Return the [x, y] coordinate for the center point of the cell that contains the specified text.  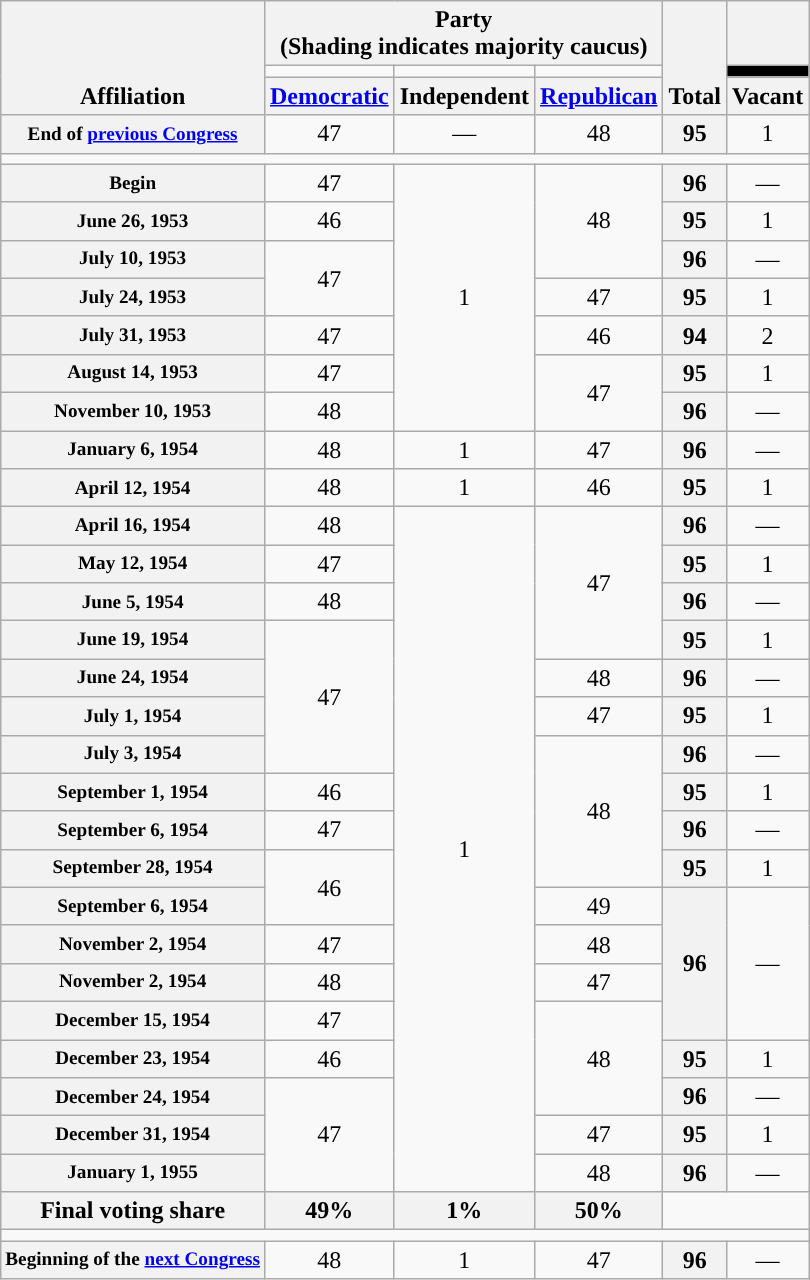
January 1, 1955 [133, 1173]
August 14, 1953 [133, 373]
December 24, 1954 [133, 1097]
July 10, 1953 [133, 259]
June 19, 1954 [133, 640]
June 26, 1953 [133, 221]
July 1, 1954 [133, 716]
May 12, 1954 [133, 564]
Begin [133, 183]
December 23, 1954 [133, 1059]
50% [599, 1211]
49% [329, 1211]
2 [768, 335]
June 24, 1954 [133, 678]
December 15, 1954 [133, 1020]
Affiliation [133, 58]
1% [464, 1211]
Democratic [329, 96]
July 31, 1953 [133, 335]
April 16, 1954 [133, 526]
Party (Shading indicates majority caucus) [464, 34]
Final voting share [133, 1211]
94 [695, 335]
49 [599, 906]
September 28, 1954 [133, 868]
Beginning of the next Congress [133, 1260]
December 31, 1954 [133, 1135]
Independent [464, 96]
April 12, 1954 [133, 488]
November 10, 1953 [133, 411]
Total [695, 58]
Republican [599, 96]
September 1, 1954 [133, 792]
End of previous Congress [133, 134]
July 3, 1954 [133, 754]
July 24, 1953 [133, 297]
January 6, 1954 [133, 449]
June 5, 1954 [133, 602]
Vacant [768, 96]
